Locate the cell with the specified text and output its [x, y] center coordinate. 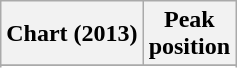
Chart (2013) [72, 34]
Peakposition [189, 34]
